Detect which cell encompasses the target text, then output its [X, Y] center coordinate. 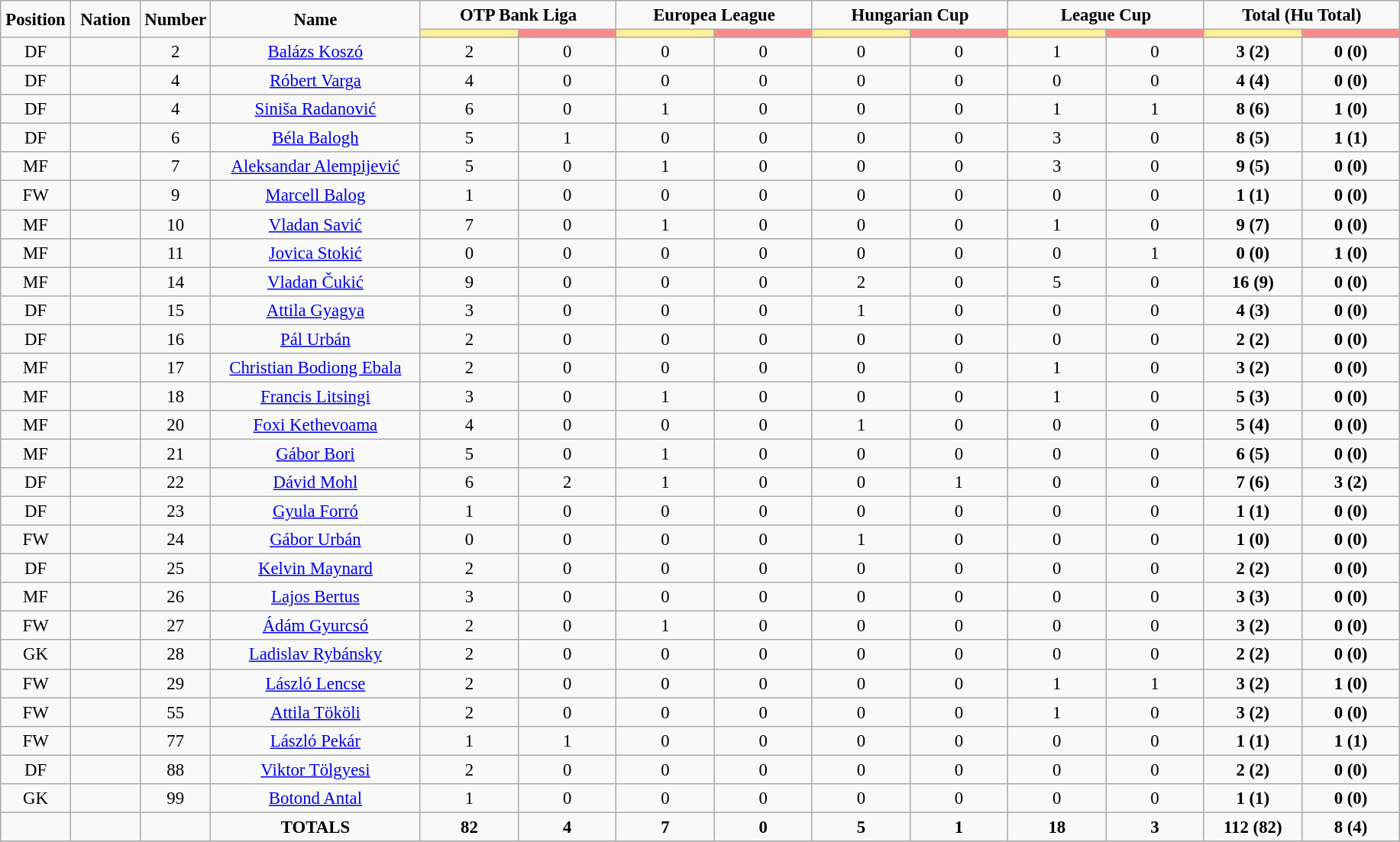
Attila Gyagya [316, 310]
26 [176, 597]
Gábor Urbán [316, 540]
88 [176, 769]
16 [176, 339]
Marcell Balog [316, 195]
8 (6) [1253, 109]
László Pekár [316, 740]
Christian Bodiong Ebala [316, 368]
TOTALS [316, 827]
82 [469, 827]
Gábor Bori [316, 453]
8 (5) [1253, 138]
Balázs Koszó [316, 52]
5 (4) [1253, 425]
28 [176, 655]
Name [316, 19]
Botond Antal [316, 798]
Jovica Stokić [316, 253]
16 (9) [1253, 282]
3 (3) [1253, 597]
24 [176, 540]
Béla Balogh [316, 138]
21 [176, 453]
5 (3) [1253, 396]
20 [176, 425]
22 [176, 482]
Europea League [714, 15]
Siniša Radanović [316, 109]
55 [176, 712]
77 [176, 740]
Dávid Mohl [316, 482]
Number [176, 19]
27 [176, 626]
Vladan Čukić [316, 282]
4 (3) [1253, 310]
Vladan Savić [316, 224]
Ladislav Rybánsky [316, 655]
25 [176, 569]
OTP Bank Liga [518, 15]
Position [36, 19]
17 [176, 368]
László Lencse [316, 683]
Gyula Forró [316, 511]
Francis Litsingi [316, 396]
League Cup [1106, 15]
14 [176, 282]
Total (Hu Total) [1301, 15]
Ádám Gyurcsó [316, 626]
4 (4) [1253, 81]
Nation [105, 19]
9 (7) [1253, 224]
11 [176, 253]
29 [176, 683]
Róbert Varga [316, 81]
6 (5) [1253, 453]
Aleksandar Alempijević [316, 167]
Attila Tököli [316, 712]
Hungarian Cup [910, 15]
Foxi Kethevoama [316, 425]
7 (6) [1253, 482]
Lajos Bertus [316, 597]
112 (82) [1253, 827]
10 [176, 224]
23 [176, 511]
Viktor Tölgyesi [316, 769]
15 [176, 310]
99 [176, 798]
9 (5) [1253, 167]
Kelvin Maynard [316, 569]
Pál Urbán [316, 339]
8 (4) [1350, 827]
